Determine the (X, Y) coordinate at the center of the cell enclosing the given text.  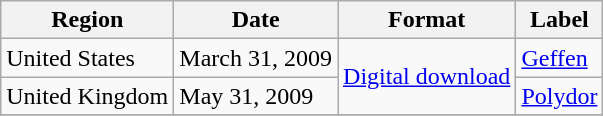
Geffen (560, 58)
Polydor (560, 96)
Label (560, 20)
Format (427, 20)
Date (256, 20)
Digital download (427, 77)
United Kingdom (88, 96)
March 31, 2009 (256, 58)
United States (88, 58)
Region (88, 20)
May 31, 2009 (256, 96)
